Detect which cell encompasses the target text, then output its (x, y) center coordinate. 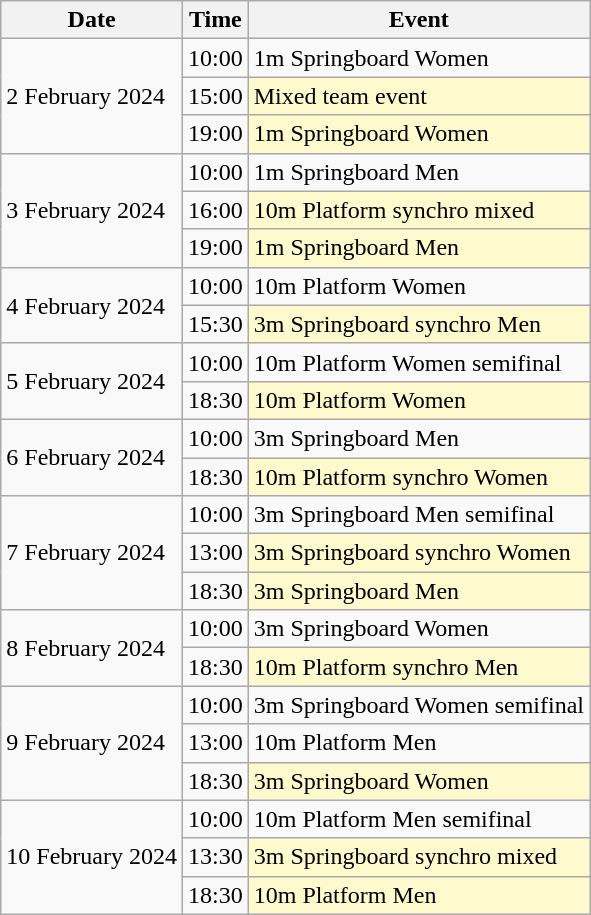
16:00 (215, 210)
3 February 2024 (92, 210)
10m Platform synchro Men (418, 667)
15:30 (215, 324)
6 February 2024 (92, 457)
Date (92, 20)
2 February 2024 (92, 96)
Event (418, 20)
15:00 (215, 96)
10m Platform synchro Women (418, 477)
3m Springboard Men semifinal (418, 515)
3m Springboard synchro mixed (418, 857)
Time (215, 20)
9 February 2024 (92, 743)
3m Springboard synchro Women (418, 553)
10m Platform Men semifinal (418, 819)
3m Springboard Women semifinal (418, 705)
7 February 2024 (92, 553)
4 February 2024 (92, 305)
10m Platform Women semifinal (418, 362)
10 February 2024 (92, 857)
5 February 2024 (92, 381)
8 February 2024 (92, 648)
Mixed team event (418, 96)
10m Platform synchro mixed (418, 210)
13:30 (215, 857)
3m Springboard synchro Men (418, 324)
